From the cell containing the given text, extract its center point as (X, Y) coordinate. 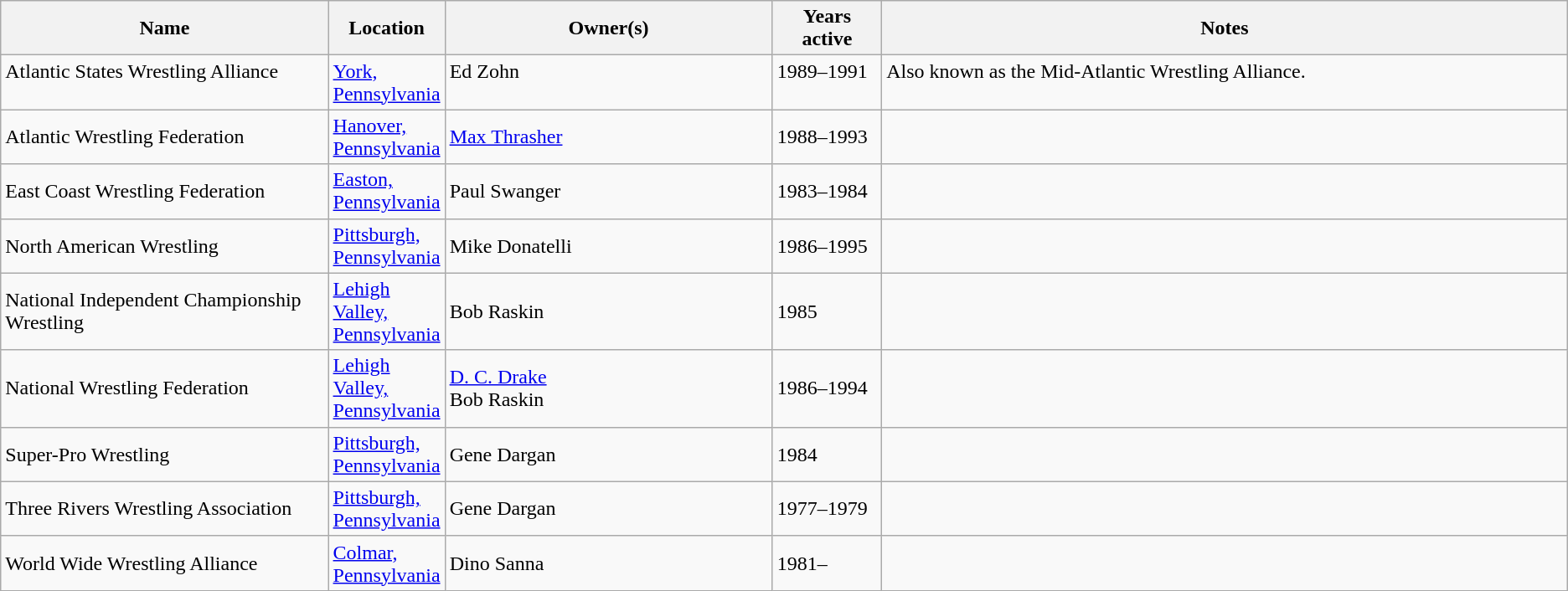
1981– (828, 563)
1985 (828, 311)
Atlantic States Wrestling Alliance (164, 82)
Years active (828, 28)
Also known as the Mid-Atlantic Wrestling Alliance. (1225, 82)
World Wide Wrestling Alliance (164, 563)
1984 (828, 454)
Easton, Pennsylvania (387, 191)
Owner(s) (608, 28)
York, Pennsylvania (387, 82)
Ed Zohn (608, 82)
Notes (1225, 28)
Location (387, 28)
Max Thrasher (608, 137)
Super-Pro Wrestling (164, 454)
East Coast Wrestling Federation (164, 191)
1986–1995 (828, 246)
Name (164, 28)
1989–1991 (828, 82)
1977–1979 (828, 509)
1988–1993 (828, 137)
1983–1984 (828, 191)
1986–1994 (828, 388)
North American Wrestling (164, 246)
Hanover, Pennsylvania (387, 137)
Three Rivers Wrestling Association (164, 509)
Bob Raskin (608, 311)
D. C. DrakeBob Raskin (608, 388)
Mike Donatelli (608, 246)
National Wrestling Federation (164, 388)
National Independent Championship Wrestling (164, 311)
Paul Swanger (608, 191)
Colmar, Pennsylvania (387, 563)
Dino Sanna (608, 563)
Atlantic Wrestling Federation (164, 137)
